Determine the [x, y] coordinate at the center of the cell enclosing the given text.  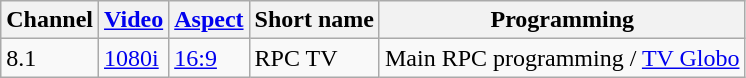
Video [134, 20]
RPC TV [314, 58]
Aspect [209, 20]
16:9 [209, 58]
Main RPC programming / TV Globo [562, 58]
1080i [134, 58]
Short name [314, 20]
8.1 [50, 58]
Channel [50, 20]
Programming [562, 20]
